Scan for the cell matching the given text and deliver its [x, y] coordinate at center. 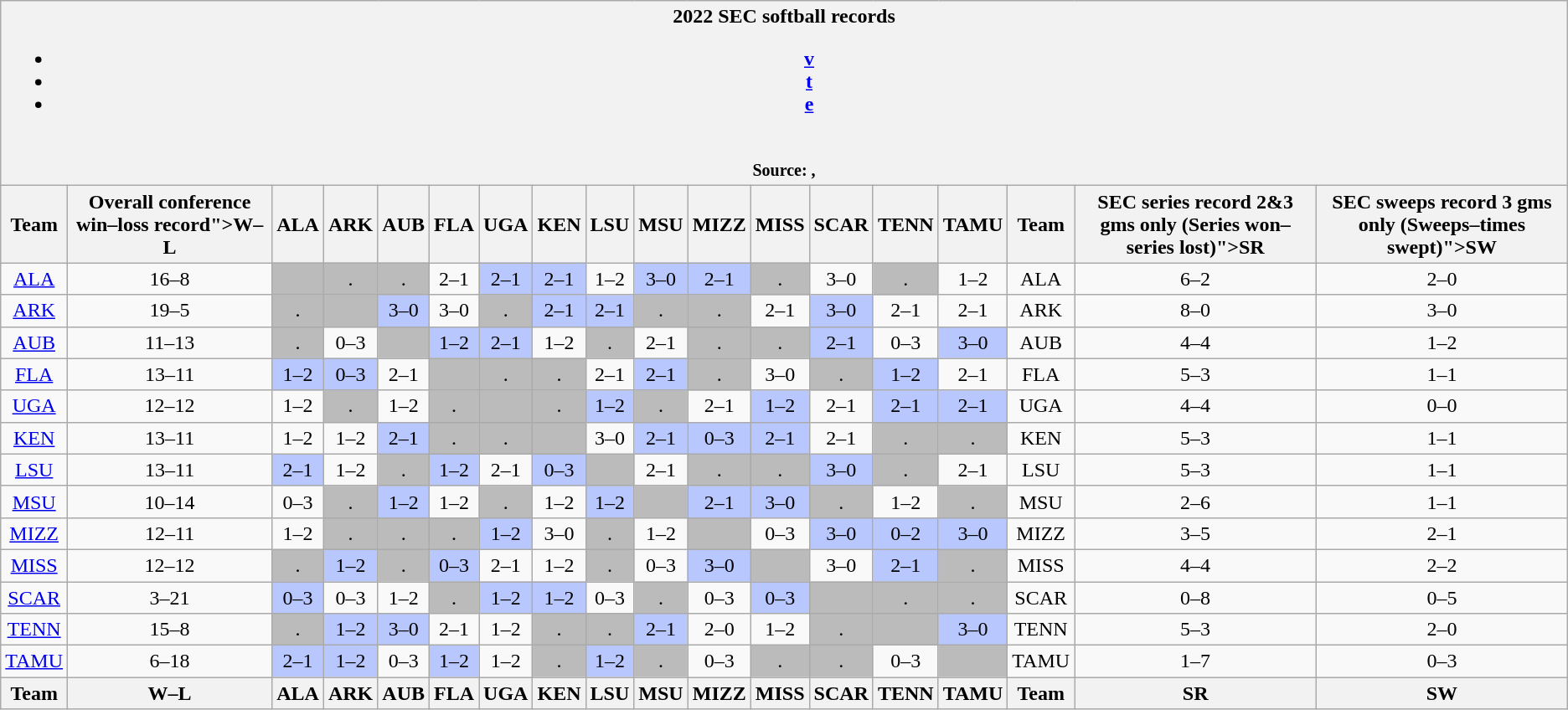
16–8 [170, 279]
3–21 [170, 597]
2–2 [1442, 565]
SEC series record 2&3 gms only (Series won–series lost)">SR [1196, 224]
0–0 [1442, 406]
11–13 [170, 342]
19–5 [170, 311]
W–L [170, 693]
3–5 [1196, 533]
2022 SEC softball recordsvteSource: , [784, 94]
SEC sweeps record 3 gms only (Sweeps–times swept)">SW [1442, 224]
6–18 [170, 661]
15–8 [170, 630]
SR [1196, 693]
6–2 [1196, 279]
0–2 [905, 533]
8–0 [1196, 311]
SW [1442, 693]
10–14 [170, 502]
2–6 [1196, 502]
0–8 [1196, 597]
Overall conference win–loss record">W–L [170, 224]
1–7 [1196, 661]
12–11 [170, 533]
0–5 [1442, 597]
